Provide the [x, y] coordinate of the cell's center where the given text is located.  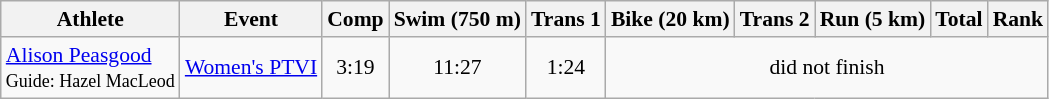
Swim (750 m) [458, 19]
Alison PeasgoodGuide: Hazel MacLeod [90, 68]
Women's PTVI [251, 68]
Athlete [90, 19]
Trans 2 [775, 19]
Comp [356, 19]
Rank [1018, 19]
Total [958, 19]
Trans 1 [566, 19]
3:19 [356, 68]
11:27 [458, 68]
Bike (20 km) [670, 19]
did not finish [827, 68]
1:24 [566, 68]
Event [251, 19]
Run (5 km) [873, 19]
